Pinpoint the cell where the given text exists, returning its (x, y) midpoint coordinate. 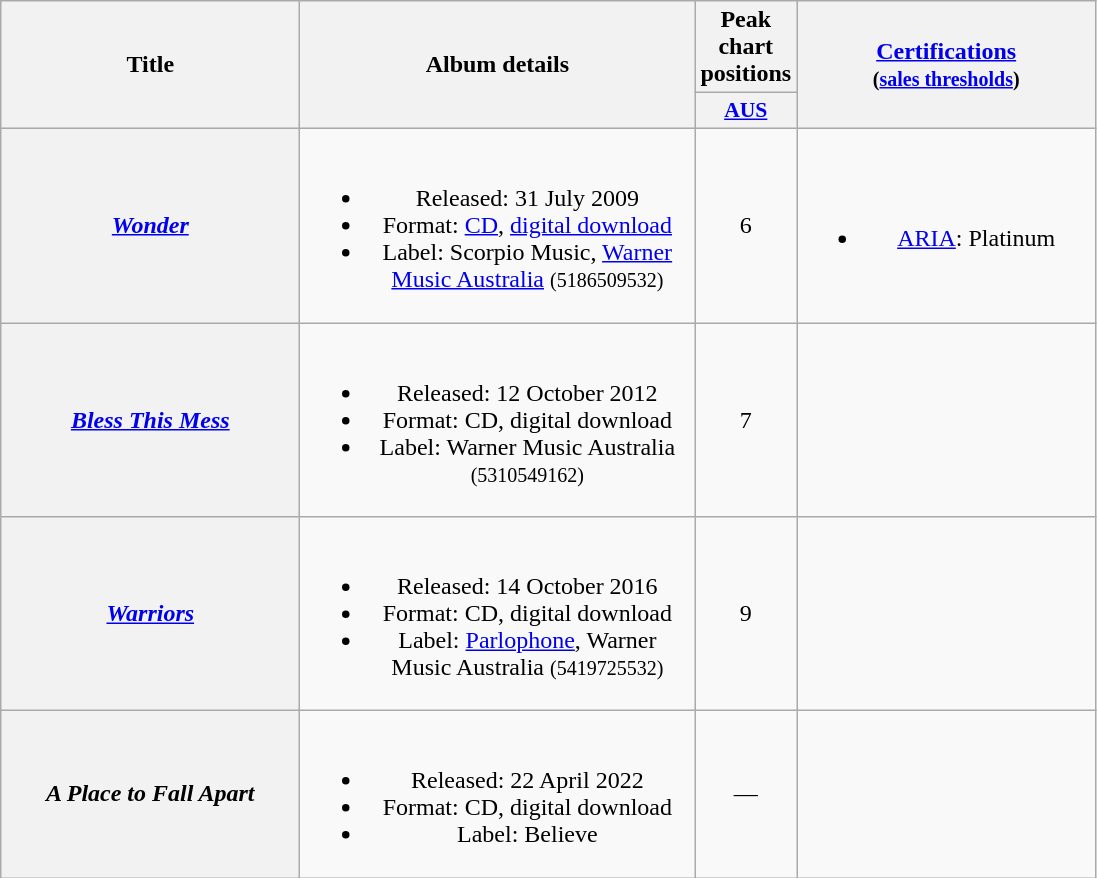
Warriors (150, 614)
Bless This Mess (150, 419)
6 (746, 225)
Peak chart positions (746, 47)
Released: 22 April 2022Format: CD, digital downloadLabel: Believe (498, 794)
AUS (746, 111)
Album details (498, 65)
— (746, 794)
ARIA: Platinum (946, 225)
9 (746, 614)
Released: 14 October 2016Format: CD, digital downloadLabel: Parlophone, Warner Music Australia (5419725532) (498, 614)
Released: 12 October 2012Format: CD, digital downloadLabel: Warner Music Australia (5310549162) (498, 419)
Certifications(sales thresholds) (946, 65)
Title (150, 65)
A Place to Fall Apart (150, 794)
7 (746, 419)
Wonder (150, 225)
Released: 31 July 2009Format: CD, digital downloadLabel: Scorpio Music, Warner Music Australia (5186509532) (498, 225)
